Return [X, Y] of the center of cell containing provided text 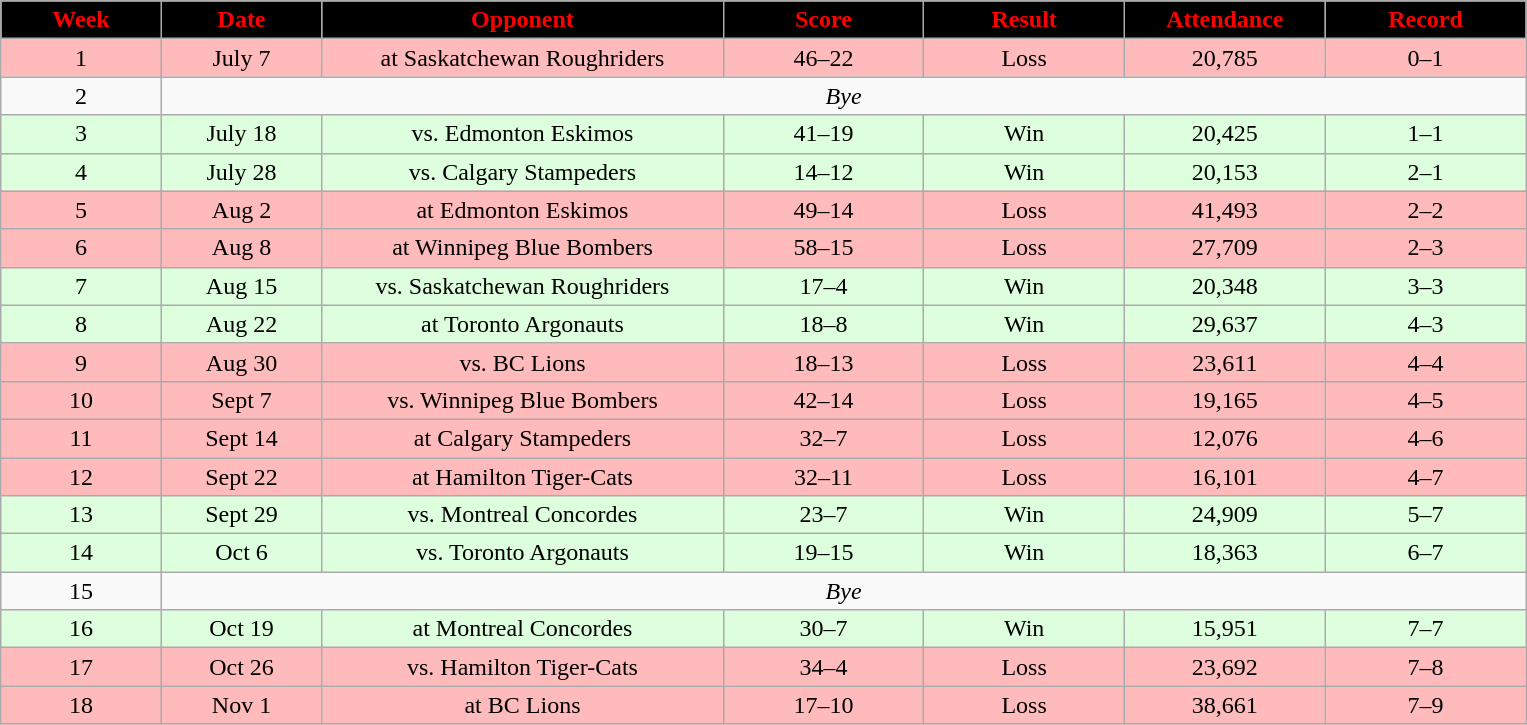
4–7 [1426, 477]
at Saskatchewan Roughriders [522, 58]
1 [82, 58]
Score [824, 20]
17–10 [824, 705]
32–7 [824, 438]
2–3 [1426, 248]
32–11 [824, 477]
4 [82, 172]
34–4 [824, 667]
Sept 7 [242, 400]
18,363 [1224, 553]
16 [82, 629]
46–22 [824, 58]
Oct 26 [242, 667]
2 [82, 96]
July 28 [242, 172]
18–13 [824, 362]
at Edmonton Eskimos [522, 210]
Sept 14 [242, 438]
41–19 [824, 134]
6–7 [1426, 553]
vs. Edmonton Eskimos [522, 134]
7–7 [1426, 629]
42–14 [824, 400]
at Toronto Argonauts [522, 324]
4–3 [1426, 324]
4–5 [1426, 400]
Record [1426, 20]
12 [82, 477]
at Calgary Stampeders [522, 438]
Nov 1 [242, 705]
0–1 [1426, 58]
at BC Lions [522, 705]
Aug 2 [242, 210]
1–1 [1426, 134]
19,165 [1224, 400]
7–9 [1426, 705]
14–12 [824, 172]
18 [82, 705]
Sept 22 [242, 477]
15,951 [1224, 629]
7–8 [1426, 667]
12,076 [1224, 438]
3–3 [1426, 286]
July 18 [242, 134]
23,611 [1224, 362]
24,909 [1224, 515]
Result [1024, 20]
Aug 30 [242, 362]
5–7 [1426, 515]
Date [242, 20]
7 [82, 286]
27,709 [1224, 248]
3 [82, 134]
20,785 [1224, 58]
20,348 [1224, 286]
38,661 [1224, 705]
vs. Montreal Concordes [522, 515]
58–15 [824, 248]
4–6 [1426, 438]
Sept 29 [242, 515]
vs. Hamilton Tiger-Cats [522, 667]
10 [82, 400]
Aug 15 [242, 286]
49–14 [824, 210]
July 7 [242, 58]
11 [82, 438]
20,153 [1224, 172]
vs. Saskatchewan Roughriders [522, 286]
23–7 [824, 515]
vs. BC Lions [522, 362]
Aug 8 [242, 248]
41,493 [1224, 210]
5 [82, 210]
vs. Winnipeg Blue Bombers [522, 400]
Week [82, 20]
8 [82, 324]
13 [82, 515]
at Winnipeg Blue Bombers [522, 248]
Opponent [522, 20]
19–15 [824, 553]
6 [82, 248]
29,637 [1224, 324]
vs. Calgary Stampeders [522, 172]
15 [82, 591]
30–7 [824, 629]
2–2 [1426, 210]
2–1 [1426, 172]
Attendance [1224, 20]
16,101 [1224, 477]
14 [82, 553]
20,425 [1224, 134]
18–8 [824, 324]
23,692 [1224, 667]
9 [82, 362]
4–4 [1426, 362]
Oct 19 [242, 629]
at Montreal Concordes [522, 629]
Aug 22 [242, 324]
Oct 6 [242, 553]
17–4 [824, 286]
vs. Toronto Argonauts [522, 553]
at Hamilton Tiger-Cats [522, 477]
17 [82, 667]
